Output the (X, Y) coordinate of the center of the cell containing the given text.  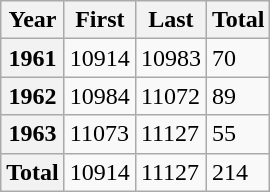
214 (238, 172)
1962 (33, 96)
1961 (33, 58)
11072 (170, 96)
70 (238, 58)
First (100, 20)
11073 (100, 134)
89 (238, 96)
1963 (33, 134)
55 (238, 134)
Year (33, 20)
Last (170, 20)
10983 (170, 58)
10984 (100, 96)
